Scan for the cell matching the given text and deliver its (x, y) coordinate at center. 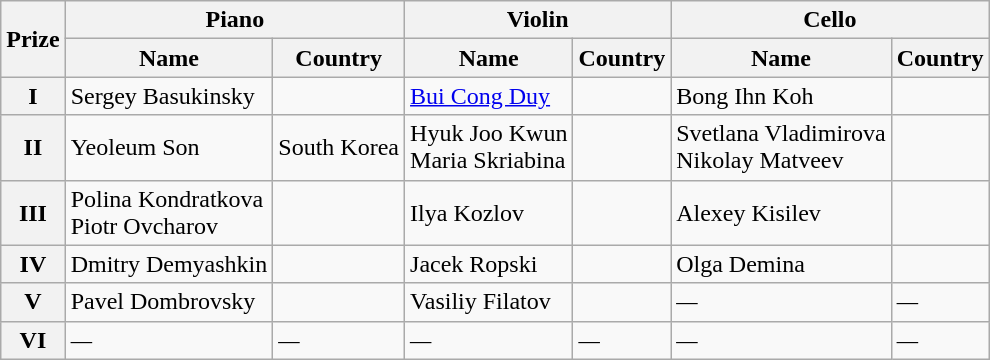
Vasiliy Filatov (489, 302)
Cello (830, 20)
Yeoleum Son (169, 148)
Svetlana VladimirovaNikolay Matveev (782, 148)
Jacek Ropski (489, 264)
III (33, 212)
Bong Ihn Koh (782, 96)
Ilya Kozlov (489, 212)
Polina KondratkovaPiotr Ovcharov (169, 212)
Alexey Kisilev (782, 212)
Hyuk Joo KwunMaria Skriabina (489, 148)
South Korea (339, 148)
IV (33, 264)
Prize (33, 39)
Dmitry Demyashkin (169, 264)
Violin (538, 20)
VI (33, 340)
Olga Demina (782, 264)
Bui Cong Duy (489, 96)
V (33, 302)
Piano (234, 20)
Sergey Basukinsky (169, 96)
Pavel Dombrovsky (169, 302)
II (33, 148)
I (33, 96)
